Detect which cell encompasses the target text, then output its (x, y) center coordinate. 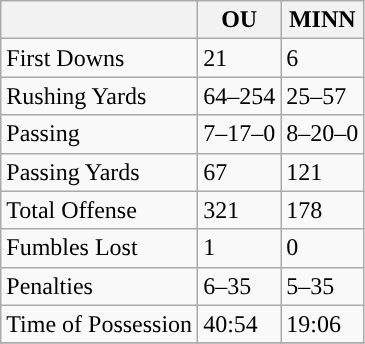
64–254 (240, 96)
Penalties (100, 286)
6 (322, 58)
0 (322, 248)
Time of Possession (100, 324)
19:06 (322, 324)
First Downs (100, 58)
40:54 (240, 324)
6–35 (240, 286)
178 (322, 210)
321 (240, 210)
25–57 (322, 96)
1 (240, 248)
7–17–0 (240, 134)
67 (240, 172)
21 (240, 58)
Total Offense (100, 210)
Fumbles Lost (100, 248)
121 (322, 172)
Rushing Yards (100, 96)
5–35 (322, 286)
8–20–0 (322, 134)
OU (240, 20)
MINN (322, 20)
Passing (100, 134)
Passing Yards (100, 172)
